Determine the [x, y] coordinate at the center of the cell enclosing the given text.  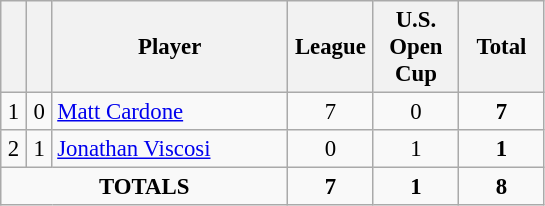
League [331, 47]
TOTALS [144, 187]
Matt Cardone [170, 112]
2 [14, 149]
8 [502, 187]
Jonathan Viscosi [170, 149]
Player [170, 47]
U.S. Open Cup [416, 47]
Total [502, 47]
